From the cell containing the given text, extract its center point as (x, y) coordinate. 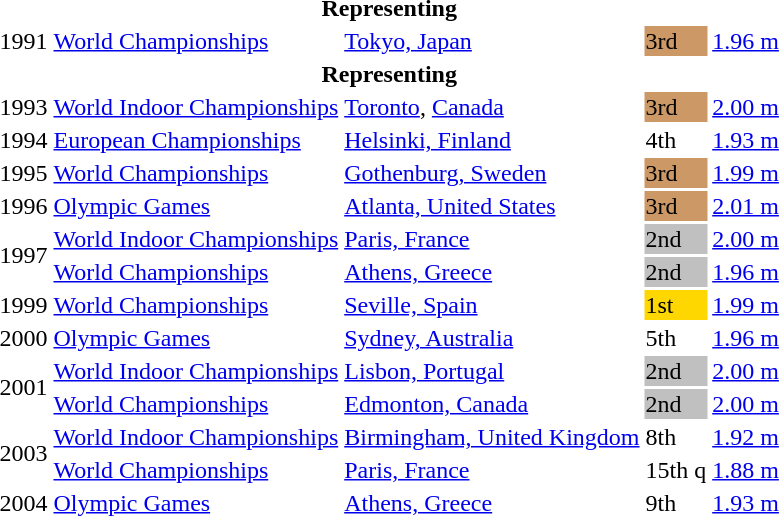
Tokyo, Japan (492, 41)
Helsinki, Finland (492, 140)
Birmingham, United Kingdom (492, 437)
Atlanta, United States (492, 206)
Edmonton, Canada (492, 404)
4th (676, 140)
Toronto, Canada (492, 107)
Gothenburg, Sweden (492, 173)
Seville, Spain (492, 305)
15th q (676, 470)
Sydney, Australia (492, 338)
Lisbon, Portugal (492, 371)
8th (676, 437)
European Championships (196, 140)
1st (676, 305)
Athens, Greece (492, 272)
5th (676, 338)
